For the text-containing cell, return its midpoint in (x, y) coordinate format. 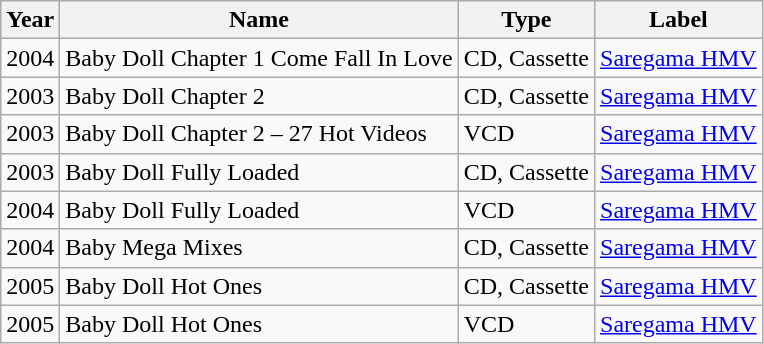
Type (526, 20)
Baby Doll Chapter 2 – 27 Hot Videos (259, 134)
Label (679, 20)
Baby Doll Chapter 1 Come Fall In Love (259, 58)
Baby Mega Mixes (259, 248)
Name (259, 20)
Baby Doll Chapter 2 (259, 96)
Year (30, 20)
